Scan for the cell matching the given text and deliver its [x, y] coordinate at center. 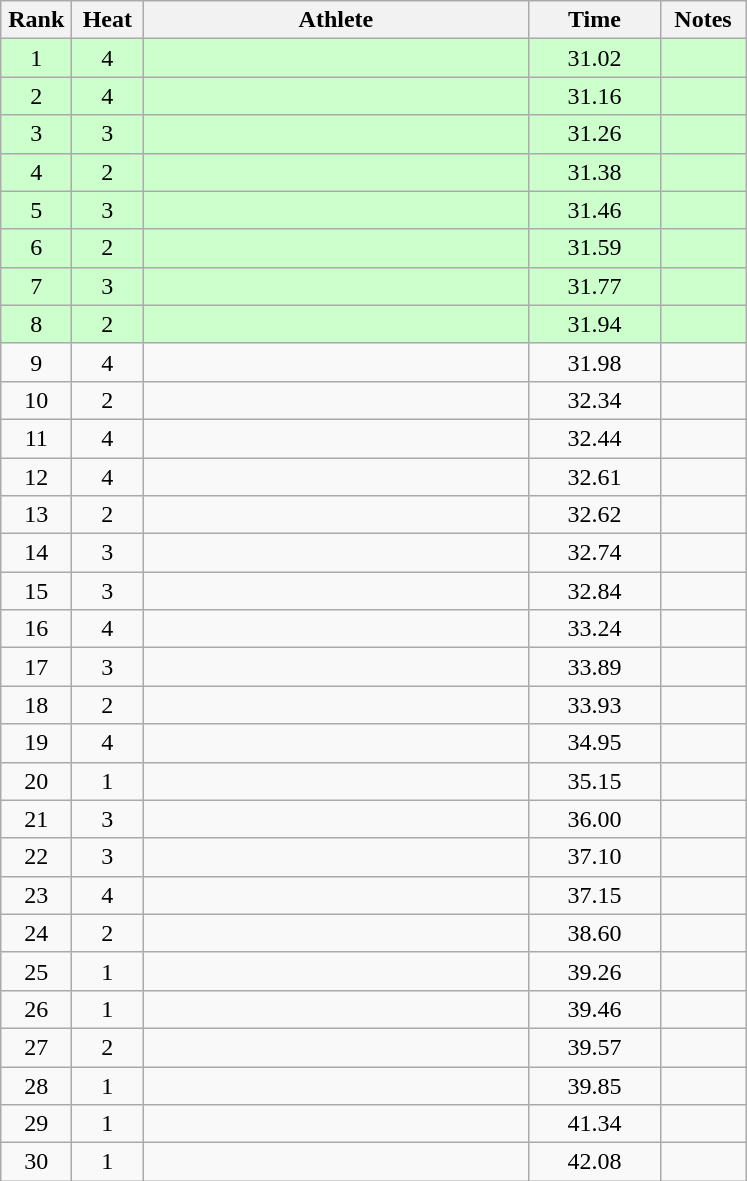
12 [36, 477]
Rank [36, 20]
37.15 [594, 895]
31.98 [594, 362]
13 [36, 515]
11 [36, 438]
23 [36, 895]
7 [36, 286]
37.10 [594, 857]
34.95 [594, 743]
31.02 [594, 58]
32.74 [594, 553]
25 [36, 971]
31.59 [594, 248]
Time [594, 20]
14 [36, 553]
33.24 [594, 629]
10 [36, 400]
35.15 [594, 781]
36.00 [594, 819]
Heat [108, 20]
20 [36, 781]
9 [36, 362]
19 [36, 743]
32.44 [594, 438]
38.60 [594, 933]
42.08 [594, 1162]
31.77 [594, 286]
29 [36, 1124]
17 [36, 667]
32.62 [594, 515]
8 [36, 324]
31.94 [594, 324]
31.46 [594, 210]
Notes [703, 20]
32.84 [594, 591]
39.57 [594, 1047]
Athlete [336, 20]
31.26 [594, 134]
32.34 [594, 400]
30 [36, 1162]
33.93 [594, 705]
41.34 [594, 1124]
16 [36, 629]
28 [36, 1085]
27 [36, 1047]
6 [36, 248]
22 [36, 857]
18 [36, 705]
39.46 [594, 1009]
21 [36, 819]
26 [36, 1009]
15 [36, 591]
31.38 [594, 172]
33.89 [594, 667]
39.85 [594, 1085]
32.61 [594, 477]
31.16 [594, 96]
5 [36, 210]
24 [36, 933]
39.26 [594, 971]
